For the text-containing cell, return its midpoint in (x, y) coordinate format. 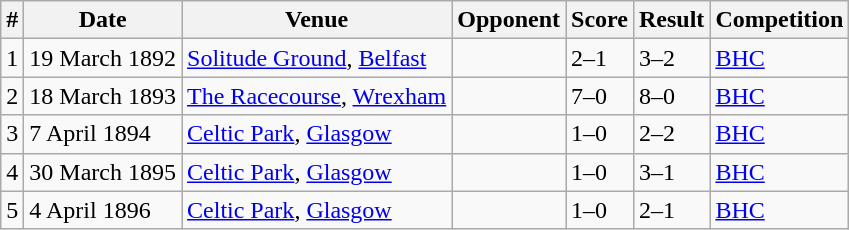
30 March 1895 (103, 172)
# (12, 20)
2–2 (671, 134)
2 (12, 96)
Solitude Ground, Belfast (317, 58)
5 (12, 210)
Opponent (509, 20)
4 April 1896 (103, 210)
4 (12, 172)
The Racecourse, Wrexham (317, 96)
Competition (780, 20)
Date (103, 20)
3–1 (671, 172)
18 March 1893 (103, 96)
Venue (317, 20)
7 April 1894 (103, 134)
8–0 (671, 96)
19 March 1892 (103, 58)
1 (12, 58)
Score (600, 20)
3 (12, 134)
3–2 (671, 58)
7–0 (600, 96)
Result (671, 20)
